From the cell containing the given text, extract its center point as (X, Y) coordinate. 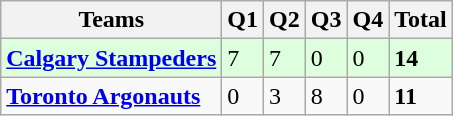
Q3 (326, 20)
Q2 (285, 20)
Total (421, 20)
Calgary Stampeders (112, 58)
14 (421, 58)
Teams (112, 20)
Toronto Argonauts (112, 96)
8 (326, 96)
Q1 (243, 20)
11 (421, 96)
Q4 (368, 20)
3 (285, 96)
